Identify which cell holds the provided text, then report its [x, y] central coordinate. 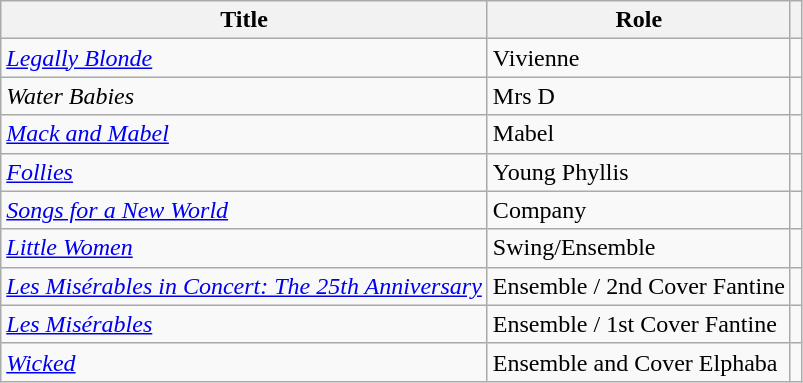
Legally Blonde [244, 58]
Ensemble and Cover Elphaba [638, 362]
Mack and Mabel [244, 134]
Title [244, 20]
Mabel [638, 134]
Les Misérables [244, 324]
Wicked [244, 362]
Songs for a New World [244, 210]
Little Women [244, 248]
Mrs D [638, 96]
Ensemble / 2nd Cover Fantine [638, 286]
Company [638, 210]
Ensemble / 1st Cover Fantine [638, 324]
Follies [244, 172]
Water Babies [244, 96]
Swing/Ensemble [638, 248]
Role [638, 20]
Young Phyllis [638, 172]
Les Misérables in Concert: The 25th Anniversary [244, 286]
Vivienne [638, 58]
